From the cell containing the given text, extract its center point as [X, Y] coordinate. 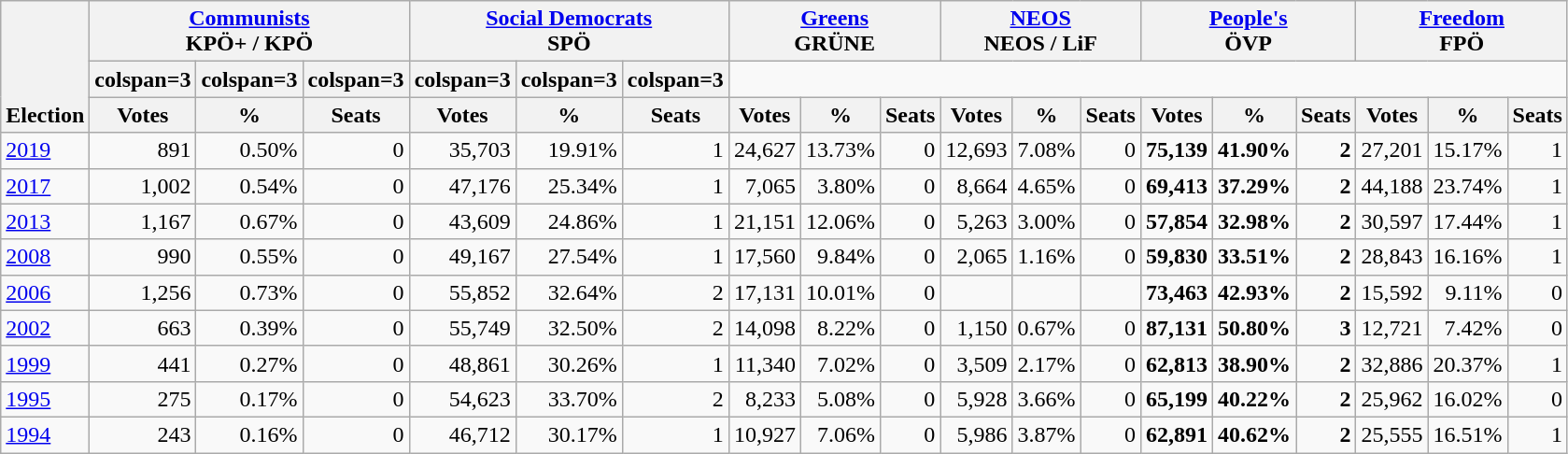
32.98% [1253, 221]
55,852 [462, 292]
42.93% [1253, 292]
0.27% [249, 363]
NEOSNEOS / LiF [1040, 32]
41.90% [1253, 150]
32,886 [1391, 363]
30.17% [569, 434]
73,463 [1177, 292]
0.55% [249, 257]
62,891 [1177, 434]
Election [45, 67]
2.17% [1046, 363]
16.02% [1468, 399]
17,560 [764, 257]
10.01% [841, 292]
9.11% [1468, 292]
54,623 [462, 399]
35,703 [462, 150]
3 [1326, 328]
5.08% [841, 399]
57,854 [1177, 221]
4.65% [1046, 186]
5,928 [977, 399]
44,188 [1391, 186]
663 [143, 328]
2019 [45, 150]
7.42% [1468, 328]
CommunistsKPÖ+ / KPÖ [249, 32]
8,233 [764, 399]
2017 [45, 186]
15.17% [1468, 150]
0.16% [249, 434]
17,131 [764, 292]
28,843 [1391, 257]
891 [143, 150]
87,131 [1177, 328]
0.50% [249, 150]
65,199 [1177, 399]
1,002 [143, 186]
3,509 [977, 363]
33.51% [1253, 257]
49,167 [462, 257]
17.44% [1468, 221]
3.87% [1046, 434]
14,098 [764, 328]
1.16% [1046, 257]
30,597 [1391, 221]
27,201 [1391, 150]
8,664 [977, 186]
25,555 [1391, 434]
441 [143, 363]
2002 [45, 328]
1,150 [977, 328]
7.06% [841, 434]
32.50% [569, 328]
GreensGRÜNE [835, 32]
16.51% [1468, 434]
19.91% [569, 150]
33.70% [569, 399]
38.90% [1253, 363]
3.00% [1046, 221]
20.37% [1468, 363]
2006 [45, 292]
243 [143, 434]
11,340 [764, 363]
People'sÖVP [1248, 32]
55,749 [462, 328]
15,592 [1391, 292]
32.64% [569, 292]
16.16% [1468, 257]
12,693 [977, 150]
37.29% [1253, 186]
2,065 [977, 257]
9.84% [841, 257]
21,151 [764, 221]
7.02% [841, 363]
40.22% [1253, 399]
69,413 [1177, 186]
1,167 [143, 221]
5,986 [977, 434]
24,627 [764, 150]
0.17% [249, 399]
1999 [45, 363]
12,721 [1391, 328]
62,813 [1177, 363]
47,176 [462, 186]
46,712 [462, 434]
1994 [45, 434]
75,139 [1177, 150]
30.26% [569, 363]
0.39% [249, 328]
0.54% [249, 186]
2013 [45, 221]
43,609 [462, 221]
1,256 [143, 292]
12.06% [841, 221]
1995 [45, 399]
48,861 [462, 363]
25,962 [1391, 399]
Social DemocratsSPÖ [569, 32]
5,263 [977, 221]
24.86% [569, 221]
3.80% [841, 186]
FreedomFPÖ [1462, 32]
0.73% [249, 292]
40.62% [1253, 434]
25.34% [569, 186]
50.80% [1253, 328]
990 [143, 257]
59,830 [1177, 257]
13.73% [841, 150]
27.54% [569, 257]
7.08% [1046, 150]
23.74% [1468, 186]
3.66% [1046, 399]
7,065 [764, 186]
275 [143, 399]
8.22% [841, 328]
10,927 [764, 434]
2008 [45, 257]
